Extract the (x, y) coordinate from the center of the cell holding the provided text.  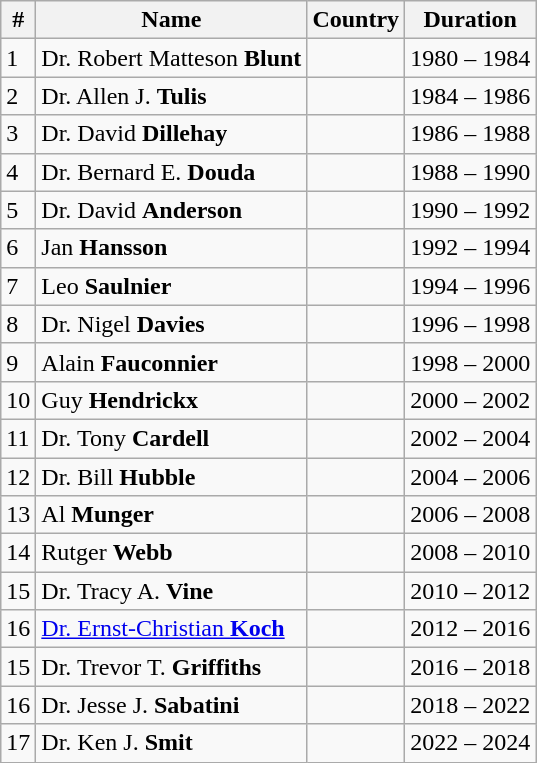
2012 – 2016 (470, 629)
Dr. Ernst-Christian Koch (172, 629)
Dr. Trevor T. Griffiths (172, 667)
17 (18, 743)
# (18, 20)
2004 – 2006 (470, 477)
10 (18, 400)
9 (18, 362)
Duration (470, 20)
Dr. David Anderson (172, 210)
7 (18, 286)
5 (18, 210)
2 (18, 96)
1998 – 2000 (470, 362)
1988 – 1990 (470, 172)
2018 – 2022 (470, 705)
Leo Saulnier (172, 286)
4 (18, 172)
1994 – 1996 (470, 286)
13 (18, 515)
1992 – 1994 (470, 248)
2008 – 2010 (470, 553)
Country (356, 20)
Dr. Bernard E. Douda (172, 172)
1 (18, 58)
1984 – 1986 (470, 96)
3 (18, 134)
Dr. Allen J. Tulis (172, 96)
Alain Fauconnier (172, 362)
1996 – 1998 (470, 324)
1990 – 1992 (470, 210)
Dr. Tracy A. Vine (172, 591)
2002 – 2004 (470, 438)
1980 – 1984 (470, 58)
Jan Hansson (172, 248)
6 (18, 248)
2016 – 2018 (470, 667)
Rutger Webb (172, 553)
Name (172, 20)
Dr. Robert Matteson Blunt (172, 58)
2006 – 2008 (470, 515)
Dr. Jesse J. Sabatini (172, 705)
Dr. Bill Hubble (172, 477)
8 (18, 324)
2000 – 2002 (470, 400)
11 (18, 438)
Dr. Tony Cardell (172, 438)
Dr. David Dillehay (172, 134)
1986 – 1988 (470, 134)
2010 – 2012 (470, 591)
12 (18, 477)
14 (18, 553)
2022 – 2024 (470, 743)
Al Munger (172, 515)
Dr. Nigel Davies (172, 324)
Guy Hendrickx (172, 400)
Dr. Ken J. Smit (172, 743)
